Capture the cell that displays the provided text and extract its (x, y) central coordinate. 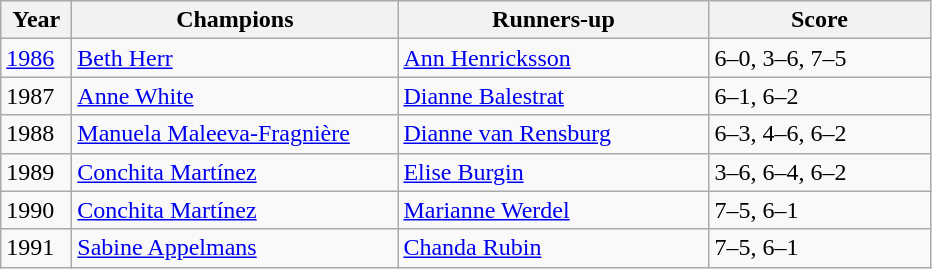
6–1, 6–2 (820, 96)
Elise Burgin (554, 172)
Chanda Rubin (554, 248)
Marianne Werdel (554, 210)
1987 (36, 96)
Year (36, 20)
Manuela Maleeva-Fragnière (235, 134)
Dianne Balestrat (554, 96)
6–0, 3–6, 7–5 (820, 58)
Champions (235, 20)
Ann Henricksson (554, 58)
3–6, 6–4, 6–2 (820, 172)
Score (820, 20)
1990 (36, 210)
Dianne van Rensburg (554, 134)
1986 (36, 58)
1991 (36, 248)
Sabine Appelmans (235, 248)
Anne White (235, 96)
6–3, 4–6, 6–2 (820, 134)
Runners-up (554, 20)
1988 (36, 134)
1989 (36, 172)
Beth Herr (235, 58)
